Detect which cell encompasses the target text, then output its [X, Y] center coordinate. 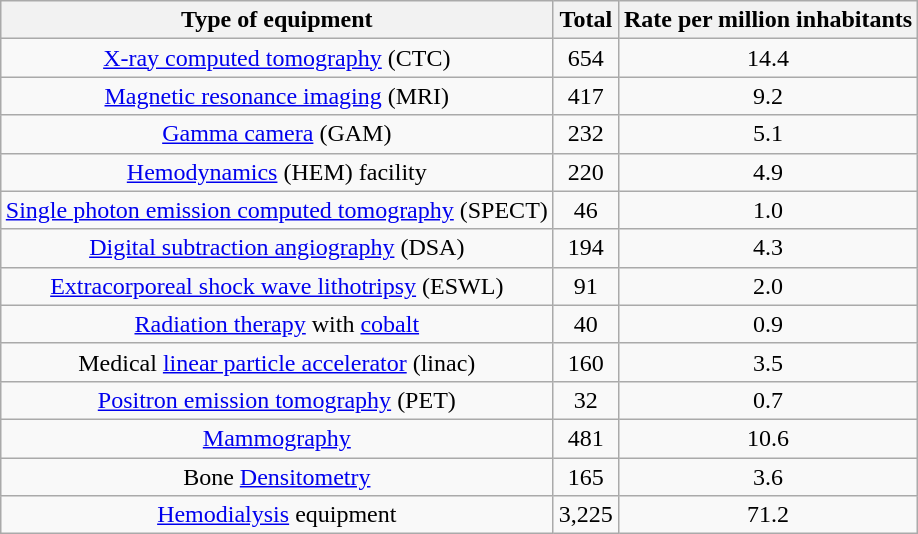
481 [586, 438]
Digital subtraction angiography (DSA) [276, 248]
Total [586, 20]
Medical linear particle accelerator (linac) [276, 362]
Type of equipment [276, 20]
194 [586, 248]
654 [586, 58]
32 [586, 400]
14.4 [768, 58]
Hemodynamics (HEM) facility [276, 172]
Hemodialysis equipment [276, 515]
4.9 [768, 172]
165 [586, 477]
10.6 [768, 438]
Gamma camera (GAM) [276, 134]
232 [586, 134]
9.2 [768, 96]
Rate per million inhabitants [768, 20]
417 [586, 96]
5.1 [768, 134]
0.7 [768, 400]
3.6 [768, 477]
220 [586, 172]
160 [586, 362]
3,225 [586, 515]
91 [586, 286]
4.3 [768, 248]
X-ray computed tomography (CTC) [276, 58]
0.9 [768, 324]
3.5 [768, 362]
40 [586, 324]
Extracorporeal shock wave lithotripsy (ESWL) [276, 286]
46 [586, 210]
Bone Densitometry [276, 477]
Positron emission tomography (PET) [276, 400]
2.0 [768, 286]
Magnetic resonance imaging (MRI) [276, 96]
1.0 [768, 210]
Radiation therapy with cobalt [276, 324]
71.2 [768, 515]
Single photon emission computed tomography (SPECT) [276, 210]
Mammography [276, 438]
